Return the [X, Y] coordinate for the center point of the cell that contains the specified text.  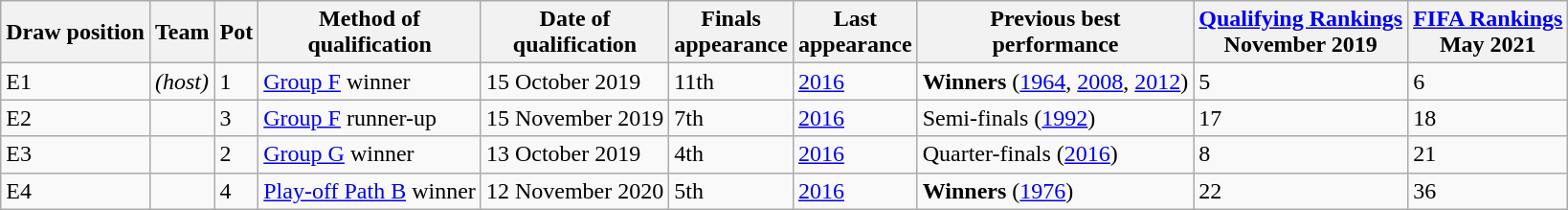
Semi-finals (1992) [1055, 118]
Pot [236, 33]
Finalsappea­rance [731, 33]
22 [1301, 191]
Lastappea­rance [855, 33]
15 November 2019 [574, 118]
Team [182, 33]
Draw posi­tion [76, 33]
12 November 2020 [574, 191]
Winners (1976) [1055, 191]
FIFA RankingsMay 2021 [1488, 33]
1 [236, 82]
7th [731, 118]
Quarter-finals (2016) [1055, 154]
E3 [76, 154]
4 [236, 191]
6 [1488, 82]
13 October 2019 [574, 154]
E1 [76, 82]
5 [1301, 82]
4th [731, 154]
E2 [76, 118]
18 [1488, 118]
21 [1488, 154]
11th [731, 82]
Previous bestperfor­mance [1055, 33]
Group F runner-up [370, 118]
Date ofquali­fication [574, 33]
E4 [76, 191]
2 [236, 154]
36 [1488, 191]
Winners (1964, 2008, 2012) [1055, 82]
3 [236, 118]
Group F winner [370, 82]
Group G winner [370, 154]
15 October 2019 [574, 82]
Play-off Path B winner [370, 191]
Method ofquali­fication [370, 33]
Qualifying RankingsNovember 2019 [1301, 33]
8 [1301, 154]
17 [1301, 118]
5th [731, 191]
(host) [182, 82]
